Locate the cell with the specified text and output its [x, y] center coordinate. 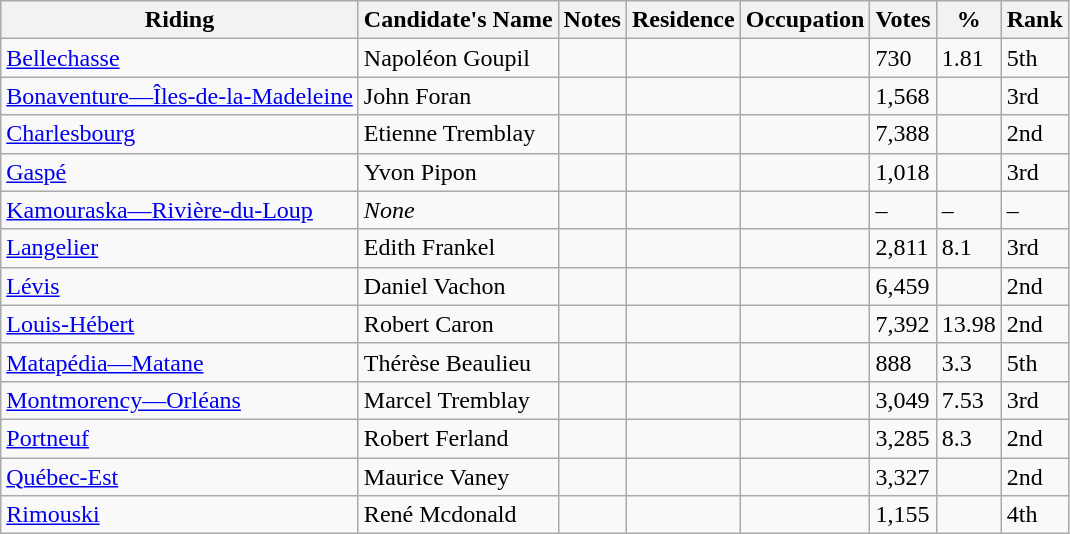
1.81 [968, 58]
Kamouraska—Rivière-du-Loup [180, 210]
Québec-Est [180, 477]
Gaspé [180, 172]
Residence [683, 20]
888 [903, 362]
Louis-Hébert [180, 324]
John Foran [458, 96]
Lévis [180, 286]
Rimouski [180, 515]
3,285 [903, 438]
1,568 [903, 96]
730 [903, 58]
Langelier [180, 248]
1,155 [903, 515]
Occupation [805, 20]
3.3 [968, 362]
Votes [903, 20]
René Mcdonald [458, 515]
% [968, 20]
None [458, 210]
Edith Frankel [458, 248]
7.53 [968, 400]
Bellechasse [180, 58]
Candidate's Name [458, 20]
3,327 [903, 477]
Portneuf [180, 438]
Bonaventure—Îles-de-la-Madeleine [180, 96]
6,459 [903, 286]
1,018 [903, 172]
Montmorency—Orléans [180, 400]
Thérèse Beaulieu [458, 362]
Yvon Pipon [458, 172]
Maurice Vaney [458, 477]
Robert Caron [458, 324]
8.3 [968, 438]
2,811 [903, 248]
Daniel Vachon [458, 286]
8.1 [968, 248]
Robert Ferland [458, 438]
Matapédia—Matane [180, 362]
Rank [1034, 20]
3,049 [903, 400]
Riding [180, 20]
7,388 [903, 134]
Etienne Tremblay [458, 134]
Notes [592, 20]
4th [1034, 515]
Charlesbourg [180, 134]
7,392 [903, 324]
Napoléon Goupil [458, 58]
Marcel Tremblay [458, 400]
13.98 [968, 324]
